For the text-containing cell, return its midpoint in [X, Y] coordinate format. 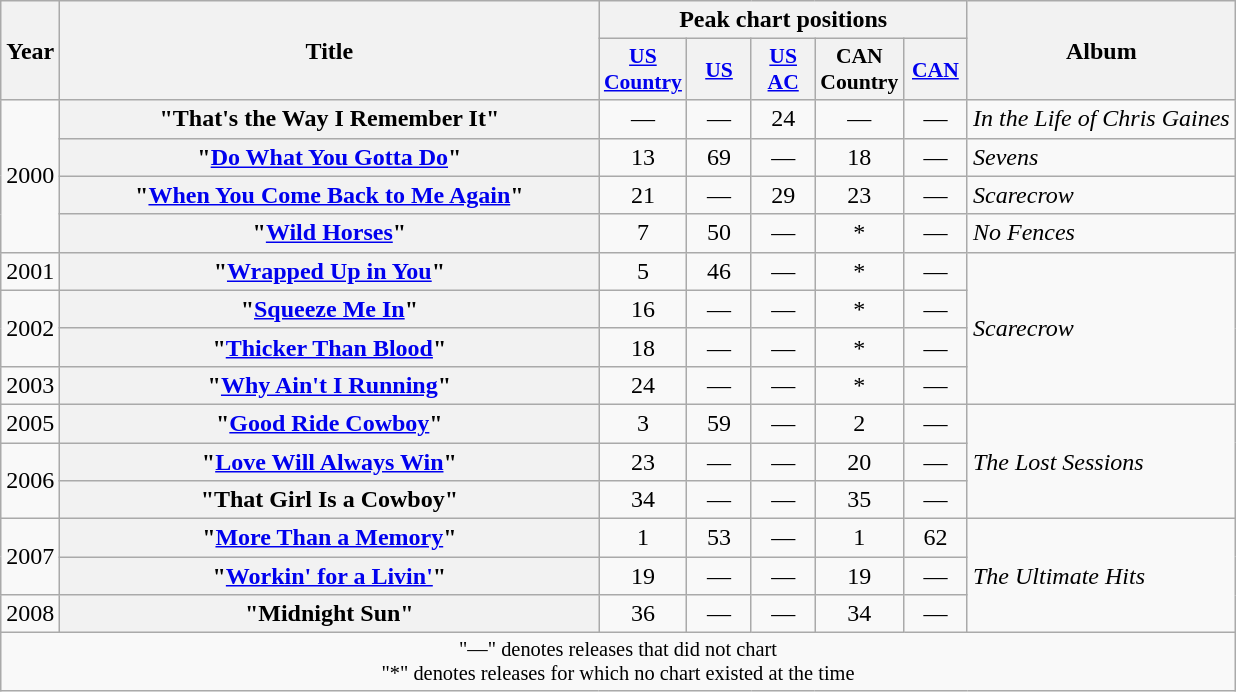
7 [643, 233]
2000 [30, 176]
29 [783, 195]
Year [30, 50]
CAN [935, 70]
2005 [30, 423]
The Lost Sessions [1101, 461]
"When You Come Back to Me Again" [330, 195]
In the Life of Chris Gaines [1101, 119]
35 [859, 500]
59 [719, 423]
"That Girl Is a Cowboy" [330, 500]
Peak chart positions [784, 20]
2 [859, 423]
The Ultimate Hits [1101, 576]
"—" denotes releases that did not chart"*" denotes releases for which no chart existed at the time [618, 662]
"More Than a Memory" [330, 538]
US AC [783, 70]
"Squeeze Me In" [330, 309]
"Love Will Always Win" [330, 461]
16 [643, 309]
No Fences [1101, 233]
"Workin' for a Livin'" [330, 576]
2008 [30, 614]
2002 [30, 328]
"Why Ain't I Running" [330, 385]
"Thicker Than Blood" [330, 347]
36 [643, 614]
13 [643, 157]
53 [719, 538]
2003 [30, 385]
21 [643, 195]
"Wild Horses" [330, 233]
USCountry [643, 70]
US [719, 70]
5 [643, 271]
2006 [30, 480]
"That's the Way I Remember It" [330, 119]
CANCountry [859, 70]
2007 [30, 557]
62 [935, 538]
"Midnight Sun" [330, 614]
"Do What You Gotta Do" [330, 157]
69 [719, 157]
46 [719, 271]
"Good Ride Cowboy" [330, 423]
20 [859, 461]
50 [719, 233]
Title [330, 50]
2001 [30, 271]
Album [1101, 50]
3 [643, 423]
Sevens [1101, 157]
"Wrapped Up in You" [330, 271]
